Search for the cell housing the specified text and yield its [X, Y] center coordinate. 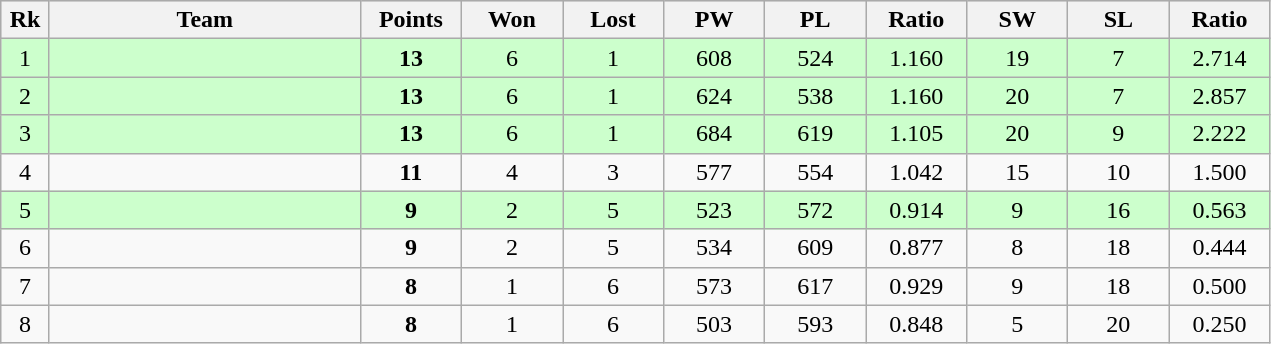
624 [714, 96]
1.500 [1220, 172]
617 [816, 286]
534 [714, 248]
Points [410, 20]
1.042 [916, 172]
Rk [26, 20]
0.444 [1220, 248]
573 [714, 286]
609 [816, 248]
15 [1018, 172]
524 [816, 58]
684 [714, 134]
0.500 [1220, 286]
619 [816, 134]
0.848 [916, 324]
0.250 [1220, 324]
PW [714, 20]
0.929 [916, 286]
PL [816, 20]
SW [1018, 20]
593 [816, 324]
2.857 [1220, 96]
SL [1118, 20]
0.563 [1220, 210]
554 [816, 172]
2.714 [1220, 58]
16 [1118, 210]
Team [204, 20]
608 [714, 58]
538 [816, 96]
577 [714, 172]
10 [1118, 172]
19 [1018, 58]
2.222 [1220, 134]
Won [512, 20]
0.877 [916, 248]
11 [410, 172]
572 [816, 210]
1.105 [916, 134]
503 [714, 324]
0.914 [916, 210]
Lost [612, 20]
523 [714, 210]
